Capture the cell that displays the provided text and extract its [x, y] central coordinate. 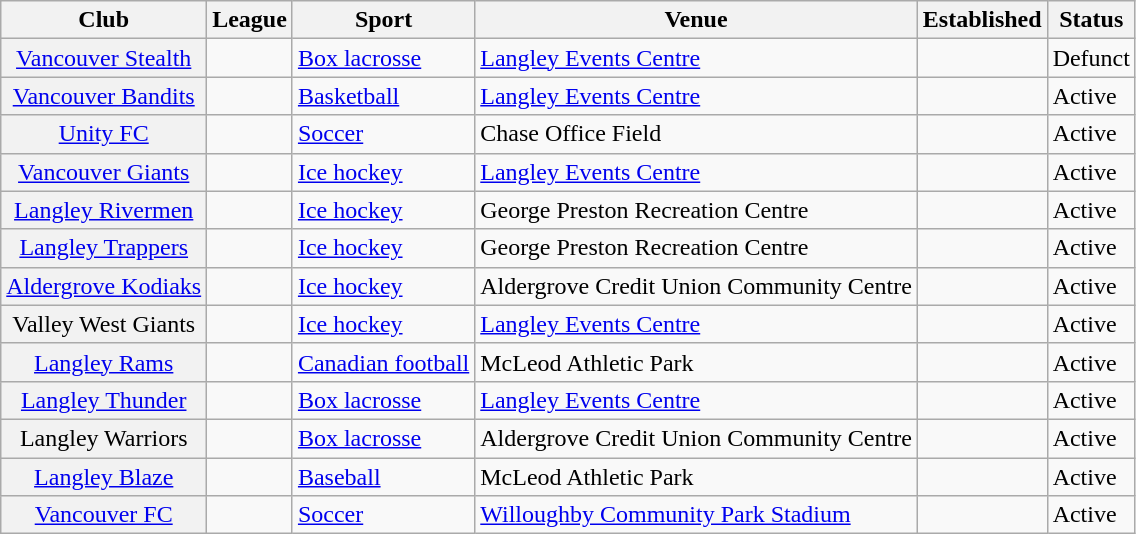
Defunct [1091, 58]
Status [1091, 20]
League [250, 20]
Langley Thunder [104, 400]
Langley Trappers [104, 248]
Vancouver FC [104, 515]
Vancouver Bandits [104, 96]
Valley West Giants [104, 324]
Basketball [383, 96]
Unity FC [104, 134]
Venue [696, 20]
Langley Rivermen [104, 210]
Willoughby Community Park Stadium [696, 515]
Sport [383, 20]
Chase Office Field [696, 134]
Langley Rams [104, 362]
Canadian football [383, 362]
Vancouver Stealth [104, 58]
Aldergrove Kodiaks [104, 286]
Langley Blaze [104, 477]
Established [982, 20]
Club [104, 20]
Baseball [383, 477]
Vancouver Giants [104, 172]
Langley Warriors [104, 438]
